Return (X, Y) of the center of cell containing provided text 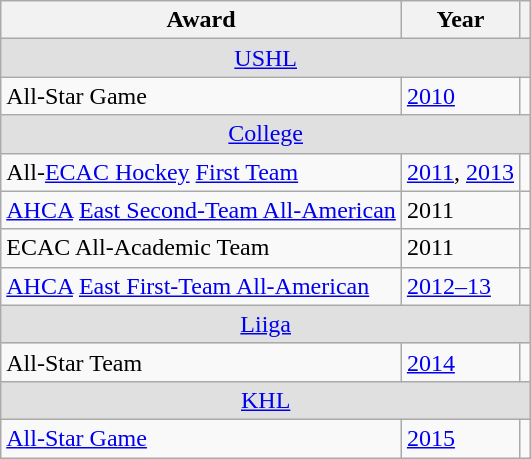
2011, 2013 (460, 172)
2014 (460, 362)
USHL (266, 58)
AHCA East Second-Team All-American (202, 210)
2015 (460, 438)
All-Star Team (202, 362)
College (266, 134)
2010 (460, 96)
2012–13 (460, 286)
AHCA East First-Team All-American (202, 286)
All-ECAC Hockey First Team (202, 172)
Year (460, 20)
Award (202, 20)
ECAC All-Academic Team (202, 248)
Liiga (266, 324)
KHL (266, 400)
